From the cell containing the given text, extract its center point as (X, Y) coordinate. 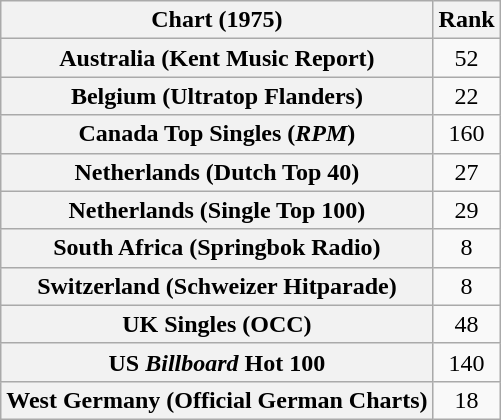
18 (466, 400)
Rank (466, 20)
48 (466, 324)
South Africa (Springbok Radio) (217, 248)
Australia (Kent Music Report) (217, 58)
Netherlands (Single Top 100) (217, 210)
UK Singles (OCC) (217, 324)
Switzerland (Schweizer Hitparade) (217, 286)
27 (466, 172)
160 (466, 134)
140 (466, 362)
29 (466, 210)
Belgium (Ultratop Flanders) (217, 96)
22 (466, 96)
West Germany (Official German Charts) (217, 400)
Chart (1975) (217, 20)
US Billboard Hot 100 (217, 362)
52 (466, 58)
Canada Top Singles (RPM) (217, 134)
Netherlands (Dutch Top 40) (217, 172)
